Detect which cell encompasses the target text, then output its [X, Y] center coordinate. 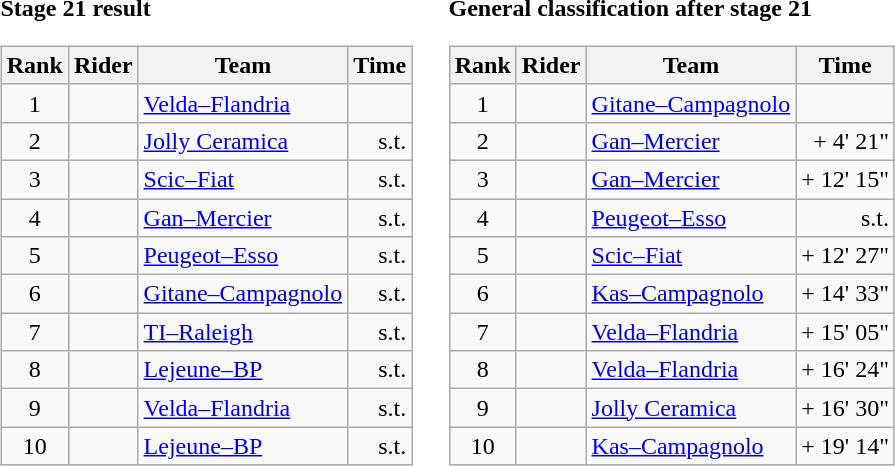
TI–Raleigh [243, 332]
+ 12' 27" [846, 256]
+ 12' 15" [846, 179]
+ 15' 05" [846, 332]
+ 16' 30" [846, 408]
+ 14' 33" [846, 294]
+ 16' 24" [846, 370]
+ 19' 14" [846, 446]
+ 4' 21" [846, 141]
